Identify which cell holds the provided text, then report its [X, Y] central coordinate. 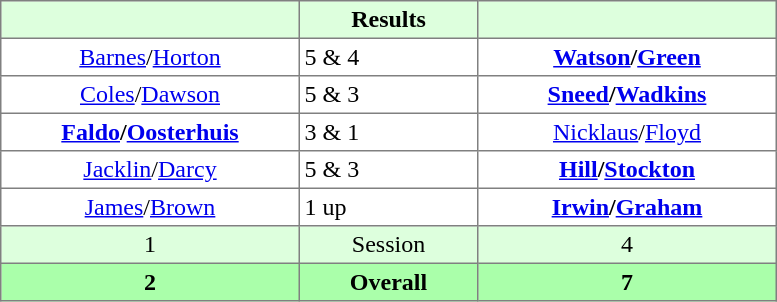
Irwin/Graham [627, 207]
5 & 4 [388, 57]
2 [150, 282]
Session [388, 245]
Overall [388, 282]
Jacklin/Darcy [150, 170]
7 [627, 282]
James/Brown [150, 207]
1 up [388, 207]
Results [388, 20]
1 [150, 245]
4 [627, 245]
Sneed/Wadkins [627, 95]
Coles/Dawson [150, 95]
Nicklaus/Floyd [627, 132]
Barnes/Horton [150, 57]
3 & 1 [388, 132]
Faldo/Oosterhuis [150, 132]
Hill/Stockton [627, 170]
Watson/Green [627, 57]
